For the text-containing cell, return its midpoint in [x, y] coordinate format. 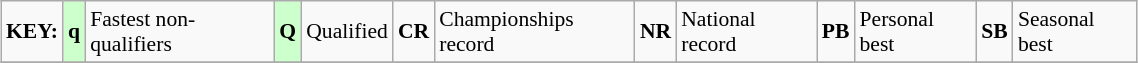
Personal best [916, 32]
Fastest non-qualifiers [180, 32]
PB [836, 32]
Championships record [534, 32]
National record [746, 32]
CR [414, 32]
Seasonal best [1075, 32]
SB [994, 32]
Q [288, 32]
NR [656, 32]
KEY: [32, 32]
Qualified [347, 32]
q [74, 32]
